For the text-containing cell, return its midpoint in (X, Y) coordinate format. 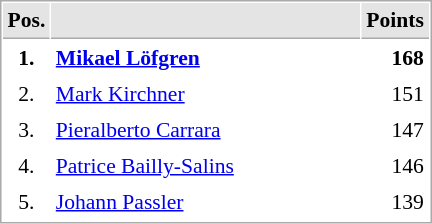
3. (26, 129)
Pieralberto Carrara (206, 129)
Patrice Bailly-Salins (206, 165)
168 (396, 57)
4. (26, 165)
151 (396, 93)
Pos. (26, 21)
Johann Passler (206, 201)
146 (396, 165)
5. (26, 201)
147 (396, 129)
2. (26, 93)
Points (396, 21)
139 (396, 201)
Mikael Löfgren (206, 57)
Mark Kirchner (206, 93)
1. (26, 57)
